Scan for the cell matching the given text and deliver its (x, y) coordinate at center. 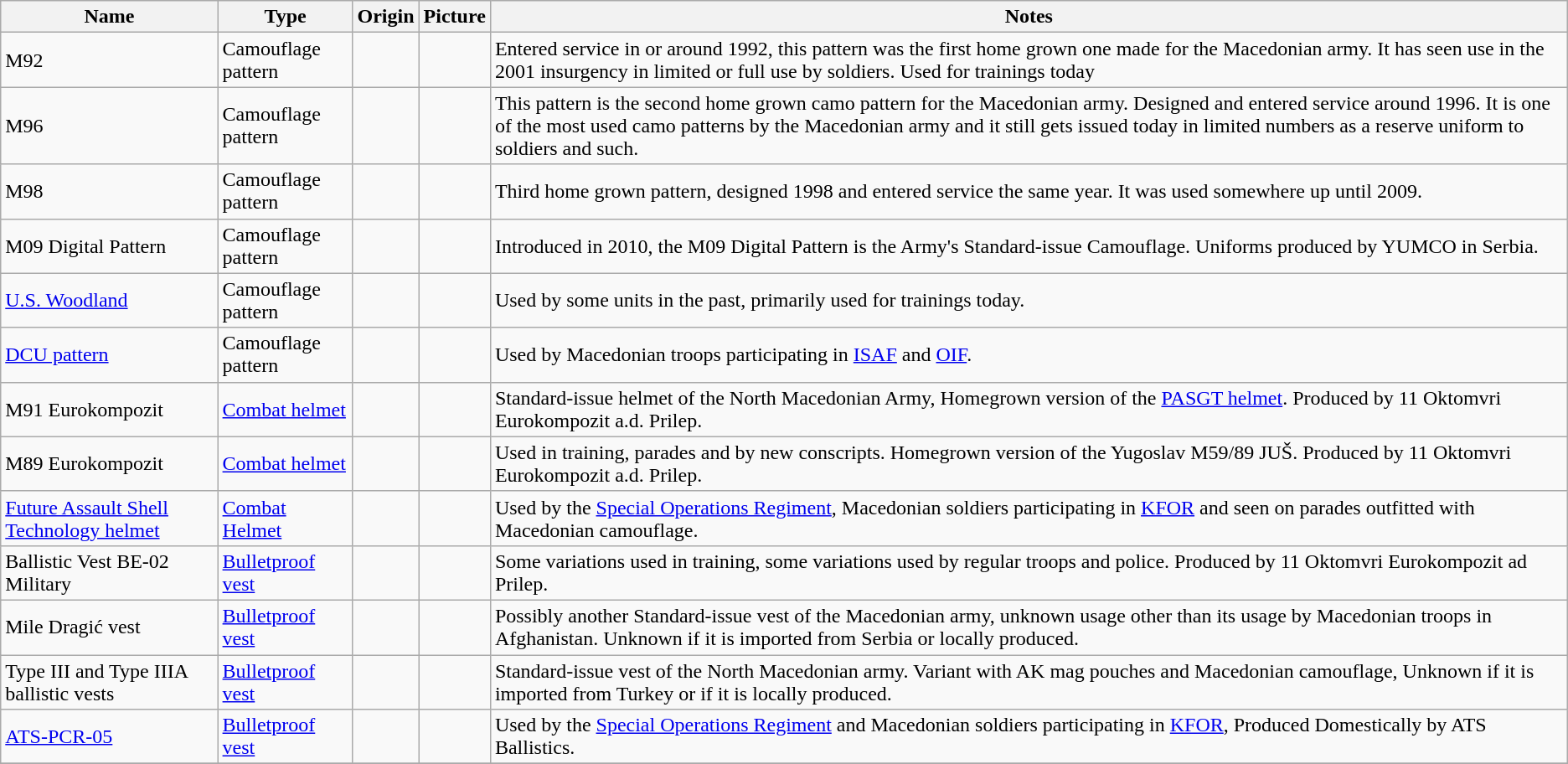
Type (285, 17)
Ballistic Vest BE-02 Military (109, 573)
Picture (454, 17)
DCU pattern (109, 355)
Combat Helmet (285, 518)
Mile Dragić vest (109, 627)
Introduced in 2010, the M09 Digital Pattern is the Army's Standard-issue Camouflage. Uniforms produced by YUMCO in Serbia. (1029, 246)
Type III and Type IIIA ballistic vests (109, 682)
Used by some units in the past, primarily used for trainings today. (1029, 300)
M96 (109, 126)
M91 Eurokompozit (109, 409)
Standard-issue helmet of the North Macedonian Army, Homegrown version of the PASGT helmet. Produced by 11 Oktomvri Eurokompozit a.d. Prilep. (1029, 409)
Notes (1029, 17)
M98 (109, 191)
Used in training, parades and by new conscripts. Homegrown version of the Yugoslav M59/89 JUŠ. Produced by 11 Oktomvri Eurokompozit a.d. Prilep. (1029, 464)
M92 (109, 60)
Used by the Special Operations Regiment and Macedonian soldiers participating in KFOR, Produced Domestically by ATS Ballistics. (1029, 737)
U.S. Woodland (109, 300)
Third home grown pattern, designed 1998 and entered service the same year. It was used somewhere up until 2009. (1029, 191)
M09 Digital Pattern (109, 246)
Name (109, 17)
Future Assault Shell Technology helmet (109, 518)
Origin (385, 17)
Used by Macedonian troops participating in ISAF and OIF. (1029, 355)
M89 Eurokompozit (109, 464)
Used by the Special Operations Regiment, Macedonian soldiers participating in KFOR and seen on parades outfitted with Macedonian camouflage. (1029, 518)
Some variations used in training, some variations used by regular troops and police. Produced by 11 Oktomvri Eurokompozit ad Prilep. (1029, 573)
ATS-PCR-05 (109, 737)
